Detect which cell encompasses the target text, then output its (X, Y) center coordinate. 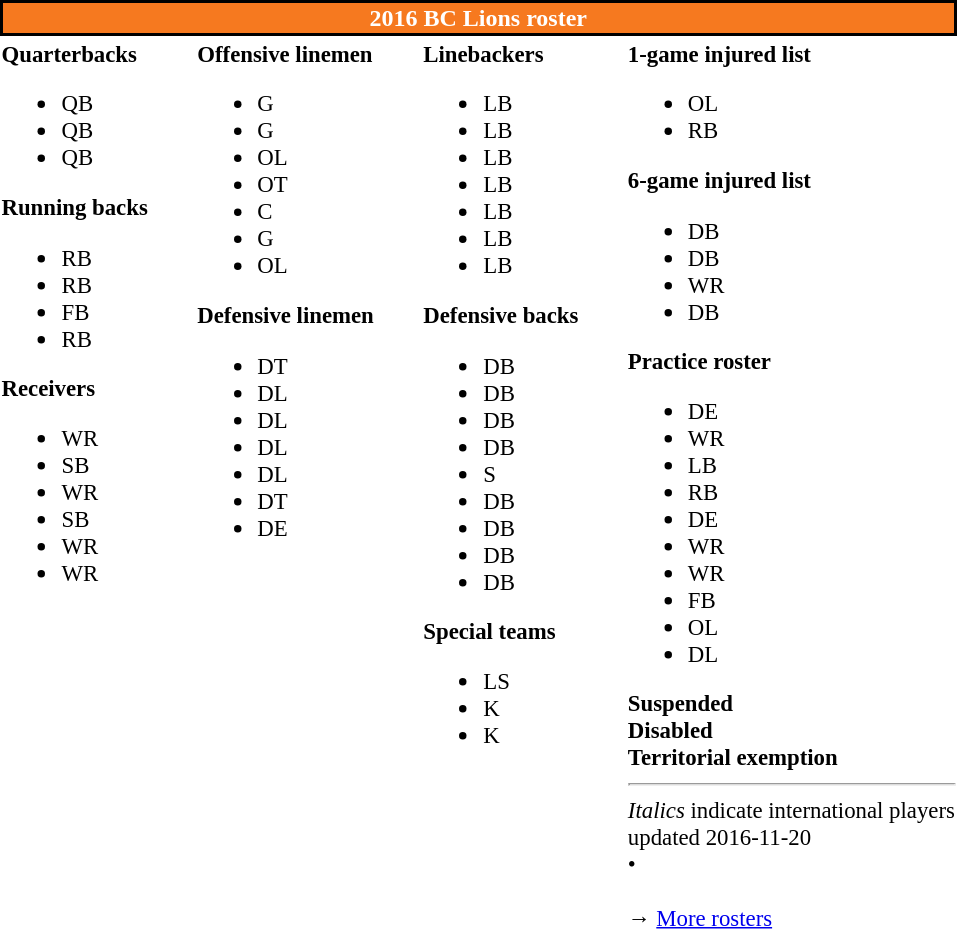
2016 BC Lions roster (478, 18)
